Output the (x, y) coordinate of the center of the cell containing the given text.  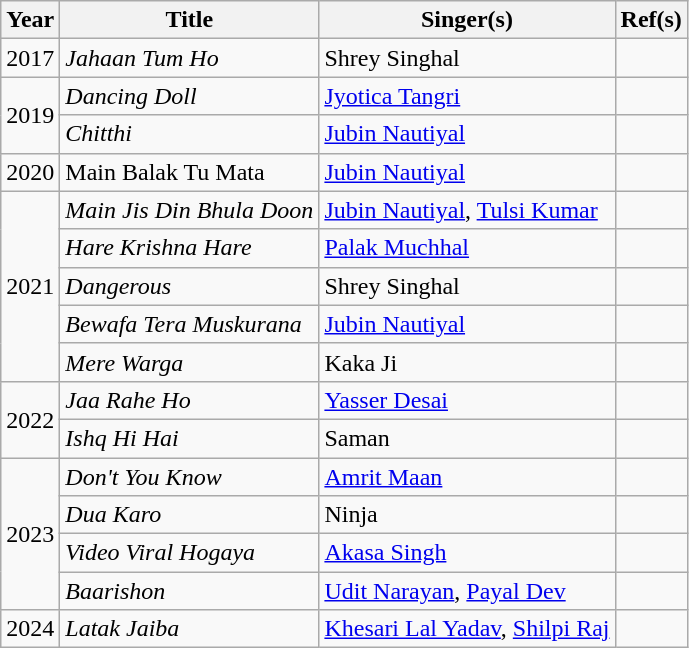
Jahaan Tum Ho (190, 58)
Ninja (467, 515)
Dua Karo (190, 515)
Year (30, 20)
Main Jis Din Bhula Doon (190, 210)
Saman (467, 438)
Palak Muchhal (467, 248)
Baarishon (190, 591)
Hare Krishna Hare (190, 248)
Ishq Hi Hai (190, 438)
Yasser Desai (467, 400)
Jyotica Tangri (467, 96)
Main Balak Tu Mata (190, 172)
Don't You Know (190, 477)
2019 (30, 115)
2024 (30, 629)
Ref(s) (651, 20)
2023 (30, 534)
Dangerous (190, 286)
2017 (30, 58)
2020 (30, 172)
Udit Narayan, Payal Dev (467, 591)
Dancing Doll (190, 96)
Chitthi (190, 134)
Amrit Maan (467, 477)
Mere Warga (190, 362)
Bewafa Tera Muskurana (190, 324)
Jaa Rahe Ho (190, 400)
Title (190, 20)
Singer(s) (467, 20)
Kaka Ji (467, 362)
Khesari Lal Yadav, Shilpi Raj (467, 629)
Video Viral Hogaya (190, 553)
Akasa Singh (467, 553)
Latak Jaiba (190, 629)
2021 (30, 286)
2022 (30, 419)
Jubin Nautiyal, Tulsi Kumar (467, 210)
